Scan for the cell matching the given text and deliver its (x, y) coordinate at center. 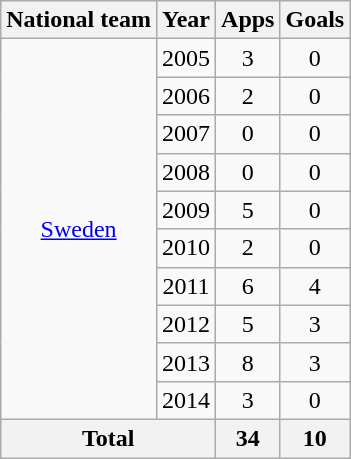
Total (108, 438)
Sweden (79, 230)
2006 (186, 96)
2009 (186, 210)
2008 (186, 172)
10 (315, 438)
34 (248, 438)
2005 (186, 58)
8 (248, 362)
2011 (186, 286)
2014 (186, 400)
4 (315, 286)
Year (186, 20)
Goals (315, 20)
2007 (186, 134)
Apps (248, 20)
National team (79, 20)
2012 (186, 324)
2013 (186, 362)
2010 (186, 248)
6 (248, 286)
